Provide the (x, y) coordinate of the cell's center where the given text is located.  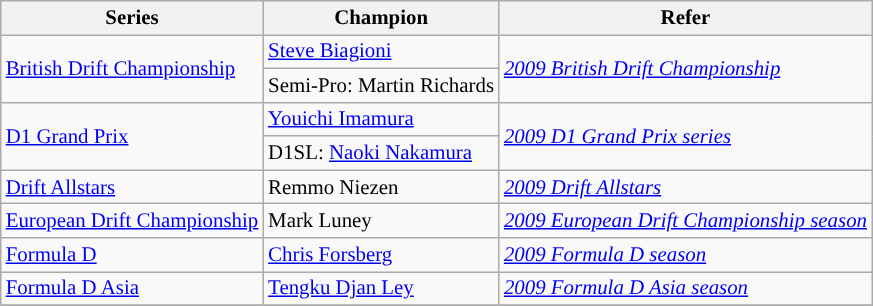
2009 British Drift Championship (686, 68)
2009 Drift Allstars (686, 187)
Youichi Imamura (381, 119)
Semi-Pro: Martin Richards (381, 85)
British Drift Championship (132, 68)
Refer (686, 18)
D1SL: Naoki Nakamura (381, 153)
Formula D (132, 255)
Series (132, 18)
Mark Luney (381, 221)
2009 Formula D season (686, 255)
Chris Forsberg (381, 255)
European Drift Championship (132, 221)
D1 Grand Prix (132, 136)
Champion (381, 18)
Formula D Asia (132, 288)
2009 European Drift Championship season (686, 221)
Steve Biagioni (381, 51)
Drift Allstars (132, 187)
Remmo Niezen (381, 187)
Tengku Djan Ley (381, 288)
2009 Formula D Asia season (686, 288)
2009 D1 Grand Prix series (686, 136)
